Provide the [x, y] coordinate of the cell's center where the given text is located.  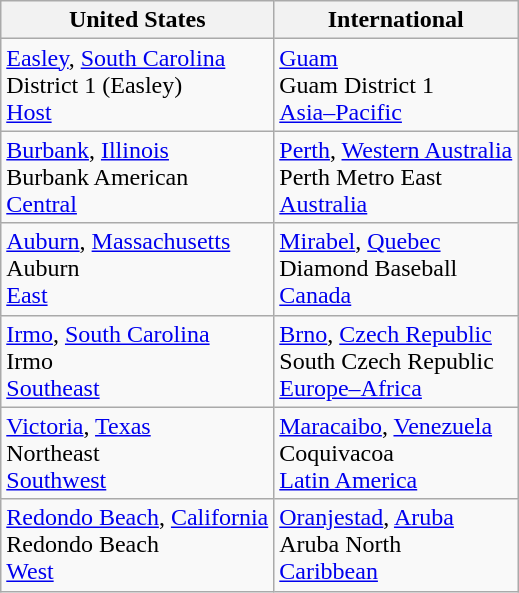
Brno, Czech RepublicSouth Czech RepublicEurope–Africa [396, 361]
Irmo, South CarolinaIrmoSoutheast [138, 361]
Easley, South CarolinaDistrict 1 (Easley)Host [138, 85]
GuamGuam District 1Asia–Pacific [396, 85]
Victoria, TexasNortheastSouthwest [138, 453]
Mirabel, QuebecDiamond BaseballCanada [396, 269]
Burbank, IllinoisBurbank AmericanCentral [138, 177]
Auburn, MassachusettsAuburnEast [138, 269]
Redondo Beach, CaliforniaRedondo BeachWest [138, 545]
International [396, 20]
Maracaibo, VenezuelaCoquivacoaLatin America [396, 453]
United States [138, 20]
Oranjestad, ArubaAruba NorthCaribbean [396, 545]
Perth, Western AustraliaPerth Metro EastAustralia [396, 177]
